For the text-containing cell, return its midpoint in [X, Y] coordinate format. 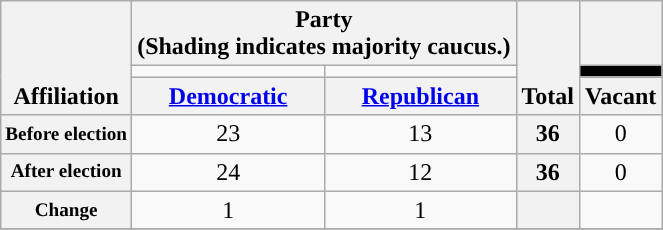
Before election [66, 134]
After election [66, 172]
23 [228, 134]
Democratic [228, 96]
13 [420, 134]
24 [228, 172]
Republican [420, 96]
12 [420, 172]
Total [548, 58]
Vacant [621, 96]
Affiliation [66, 58]
Change [66, 210]
Party (Shading indicates majority caucus.) [324, 34]
